Output the [X, Y] coordinate of the center of the cell containing the given text.  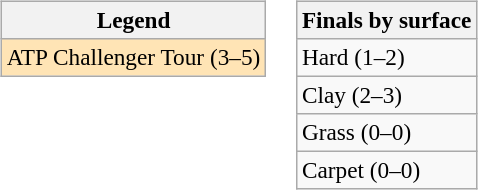
Grass (0–0) [387, 133]
Finals by surface [387, 20]
ATP Challenger Tour (3–5) [133, 57]
Legend [133, 20]
Carpet (0–0) [387, 171]
Clay (2–3) [387, 95]
Hard (1–2) [387, 57]
